Output the [X, Y] coordinate of the center of the cell containing the given text.  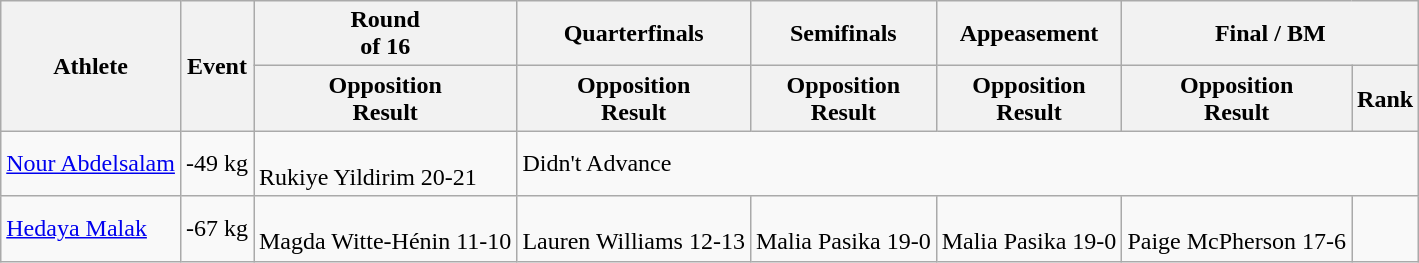
Didn't Advance [968, 164]
-49 kg [216, 164]
Roundof 16 [386, 34]
Magda Witte-Hénin 11-10 [386, 228]
Final / BM [1270, 34]
Hedaya Malak [91, 228]
Event [216, 66]
Semifinals [843, 34]
Athlete [91, 66]
Nour Abdelsalam [91, 164]
Paige McPherson 17-6 [1237, 228]
-67 kg [216, 228]
Appeasement [1029, 34]
Rank [1386, 98]
Rukiye Yildirim 20-21 [386, 164]
Quarterfinals [634, 34]
Lauren Williams 12-13 [634, 228]
